Capture the cell that displays the provided text and extract its (x, y) central coordinate. 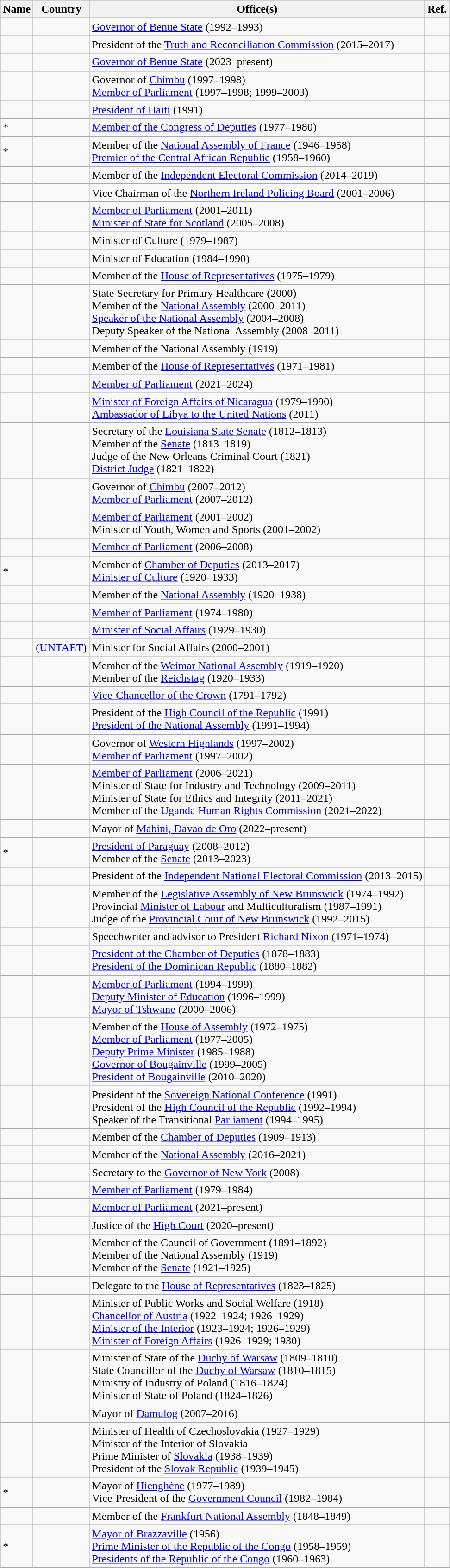
Governor of Chimbu (2007–2012)Member of Parliament (2007–2012) (257, 493)
Mayor of Brazzaville (1956)Prime Minister of the Republic of the Congo (1958–1959)Presidents of the Republic of the Congo (1960–1963) (257, 1546)
Justice of the High Court (2020–present) (257, 1225)
Member of the House of Representatives (1975–1979) (257, 276)
Member of Parliament (2001–2011)Minister of State for Scotland (2005–2008) (257, 217)
Governor of Chimbu (1997–1998)Member of Parliament (1997–1998; 1999–2003) (257, 86)
Minister for Social Affairs (2000–2001) (257, 647)
Delegate to the House of Representatives (1823–1825) (257, 1286)
Name (17, 9)
(UNTAET) (61, 647)
Member of the Independent Electoral Commission (2014–2019) (257, 175)
Governor of Benue State (2023–present) (257, 62)
Minister of Education (1984–1990) (257, 258)
Office(s) (257, 9)
President of Paraguay (2008–2012)Member of the Senate (2013–2023) (257, 852)
Ref. (437, 9)
President of the Independent National Electoral Commission (2013–2015) (257, 876)
Minister of Foreign Affairs of Nicaragua (1979–1990)Ambassador of Libya to the United Nations (2011) (257, 408)
Member of the Congress of Deputies (1977–1980) (257, 127)
Minister of Social Affairs (1929–1930) (257, 630)
Governor of Western Highlands (1997–2002)Member of Parliament (1997–2002) (257, 749)
Member of Chamber of Deputies (2013–2017)Minister of Culture (1920–1933) (257, 571)
Member of the National Assembly (1919) (257, 349)
Member of the House of Representatives (1971–1981) (257, 366)
Member of Parliament (2001–2002)Minister of Youth, Women and Sports (2001–2002) (257, 523)
Member of the Council of Government (1891–1892)Member of the National Assembly (1919)Member of the Senate (1921–1925) (257, 1255)
Vice-Chancellor of the Crown (1791–1792) (257, 696)
Country (61, 9)
Mayor of Hienghène (1977–1989)Vice-President of the Government Council (1982–1984) (257, 1492)
Member of Parliament (1994–1999)Deputy Minister of Education (1996–1999)Mayor of Tshwane (2000–2006) (257, 997)
Member of the National Assembly (2016–2021) (257, 1154)
Member of the National Assembly of France (1946–1958)Premier of the Central African Republic (1958–1960) (257, 151)
Mayor of Mabini, Davao de Oro (2022–present) (257, 828)
Member of the Chamber of Deputies (1909–1913) (257, 1137)
Member of Parliament (2021–2024) (257, 384)
Vice Chairman of the Northern Ireland Policing Board (2001–2006) (257, 193)
Speechwriter and advisor to President Richard Nixon (1971–1974) (257, 936)
Member of Parliament (2006–2008) (257, 547)
Minister of Culture (1979–1987) (257, 240)
President of the Chamber of Deputies (1878–1883)President of the Dominican Republic (1880–1882) (257, 960)
Member of Parliament (1979–1984) (257, 1190)
Member of the National Assembly (1920–1938) (257, 595)
Member of the Weimar National Assembly (1919–1920)Member of the Reichstag (1920–1933) (257, 671)
President of the High Council of the Republic (1991)President of the National Assembly (1991–1994) (257, 720)
President of Haiti (1991) (257, 110)
Member of Parliament (2021–present) (257, 1208)
Governor of Benue State (1992–1993) (257, 27)
Secretary to the Governor of New York (2008) (257, 1172)
Member of Parliament (1974–1980) (257, 612)
President of the Truth and Reconciliation Commission (2015–2017) (257, 44)
Member of the Frankfurt National Assembly (1848–1849) (257, 1516)
Mayor of Damulog (2007–2016) (257, 1413)
